Detect which cell encompasses the target text, then output its (X, Y) center coordinate. 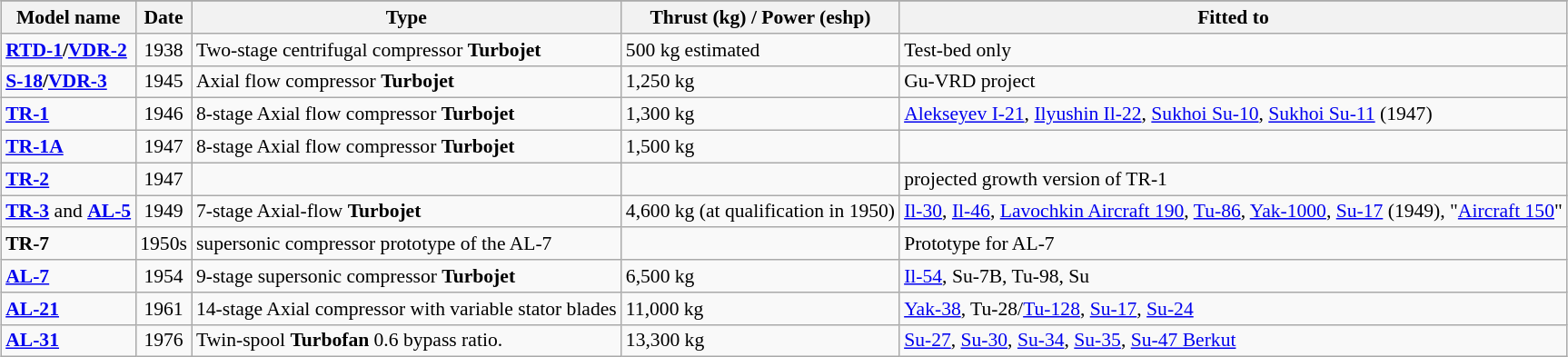
1976 (164, 341)
S-18/VDR-3 (68, 82)
AL-21 (68, 308)
Il-30, Il-46, Lavochkin Aircraft 190, Tu-86, Yak-1000, Su-17 (1949), "Aircraft 150" (1234, 211)
RTD-1/VDR-2 (68, 49)
Fitted to (1234, 17)
1954 (164, 276)
TR-1A (68, 146)
Test-bed only (1234, 49)
Model name (68, 17)
Twin-spool Turbofan 0.6 bypass ratio. (407, 341)
Thrust (kg) / Power (eshp) (760, 17)
TR-3 and AL-5 (68, 211)
TR-1 (68, 114)
1,300 kg (760, 114)
projected growth version of TR-1 (1234, 179)
1949 (164, 211)
1961 (164, 308)
Date (164, 17)
1950s (164, 243)
Axial flow compressor Turbojet (407, 82)
1938 (164, 49)
Gu-VRD project (1234, 82)
14-stage Axial compressor with variable stator blades (407, 308)
TR-2 (68, 179)
9-stage supersonic compressor Turbojet (407, 276)
4,600 kg (at qualification in 1950) (760, 211)
TR-7 (68, 243)
Yak-38, Tu-28/Tu-128, Su-17, Su-24 (1234, 308)
1945 (164, 82)
1,250 kg (760, 82)
13,300 kg (760, 341)
AL-31 (68, 341)
Su-27, Su-30, Su-34, Su-35, Su-47 Berkut (1234, 341)
Prototype for AL-7 (1234, 243)
6,500 kg (760, 276)
500 kg estimated (760, 49)
1946 (164, 114)
7-stage Axial-flow Turbojet (407, 211)
1,500 kg (760, 146)
11,000 kg (760, 308)
supersonic compressor prototype of the AL-7 (407, 243)
AL-7 (68, 276)
Il-54, Su-7B, Tu-98, Su (1234, 276)
Type (407, 17)
Two-stage centrifugal compressor Turbojet (407, 49)
Alekseyev I-21, Ilyushin Il-22, Sukhoi Su-10, Sukhoi Su-11 (1947) (1234, 114)
